Detect which cell encompasses the target text, then output its (X, Y) center coordinate. 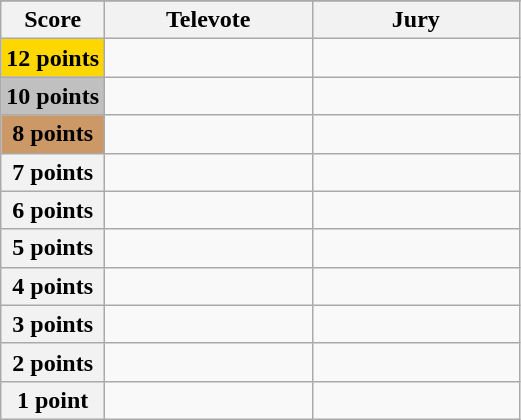
2 points (53, 362)
Jury (416, 20)
4 points (53, 286)
12 points (53, 58)
1 point (53, 400)
8 points (53, 134)
7 points (53, 172)
10 points (53, 96)
3 points (53, 324)
Televote (209, 20)
Score (53, 20)
5 points (53, 248)
6 points (53, 210)
